Scan for the cell matching the given text and deliver its [x, y] coordinate at center. 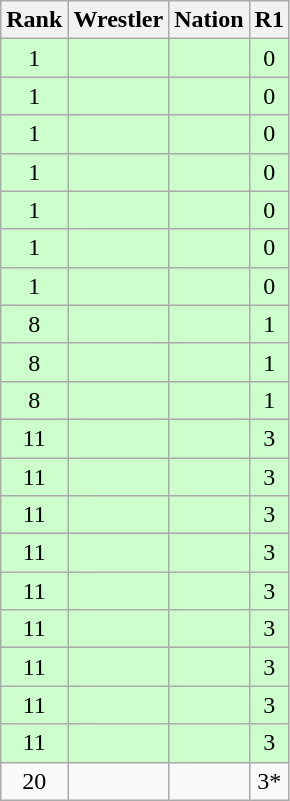
Wrestler [118, 20]
R1 [269, 20]
3* [269, 781]
Rank [34, 20]
Nation [209, 20]
20 [34, 781]
